Search for the cell housing the specified text and yield its (X, Y) center coordinate. 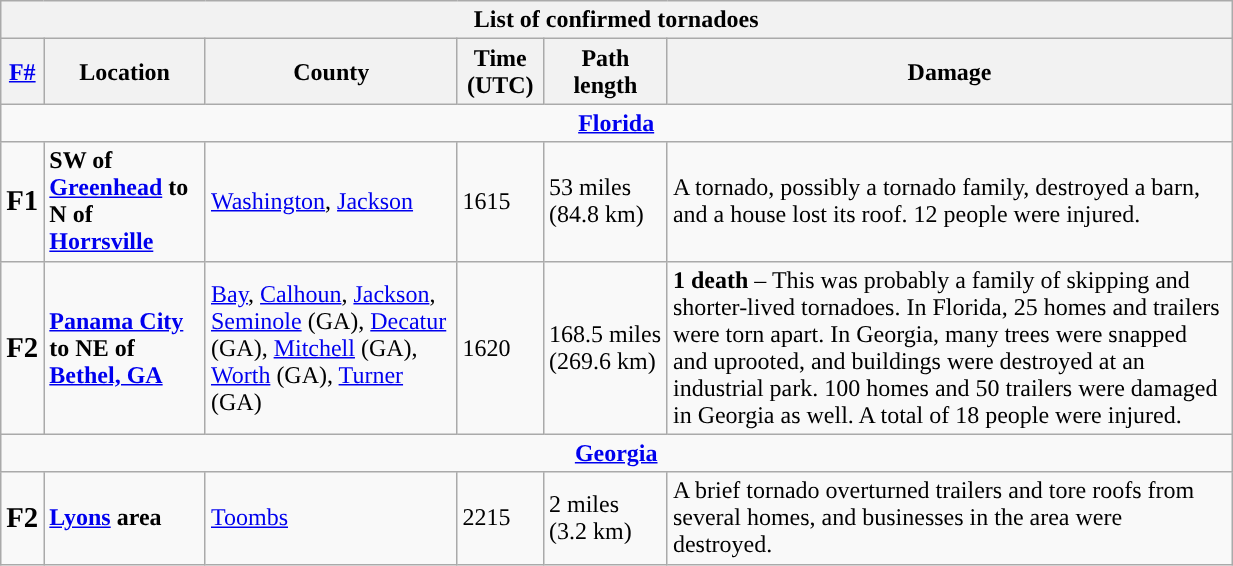
1615 (500, 202)
F# (22, 72)
Florida (616, 123)
List of confirmed tornadoes (616, 20)
County (331, 72)
Damage (949, 72)
A brief tornado overturned trailers and tore roofs from several homes, and businesses in the area were destroyed. (949, 518)
1620 (500, 348)
F1 (22, 202)
Panama City to NE of Bethel, GA (125, 348)
Georgia (616, 453)
Time (UTC) (500, 72)
Bay, Calhoun, Jackson, Seminole (GA), Decatur (GA), Mitchell (GA), Worth (GA), Turner (GA) (331, 348)
2215 (500, 518)
2 miles (3.2 km) (605, 518)
168.5 miles (269.6 km) (605, 348)
Path length (605, 72)
Toombs (331, 518)
A tornado, possibly a tornado family, destroyed a barn, and a house lost its roof. 12 people were injured. (949, 202)
Washington, Jackson (331, 202)
Location (125, 72)
Lyons area (125, 518)
53 miles (84.8 km) (605, 202)
SW of Greenhead to N of Horrsville (125, 202)
